Scan for the cell matching the given text and deliver its (x, y) coordinate at center. 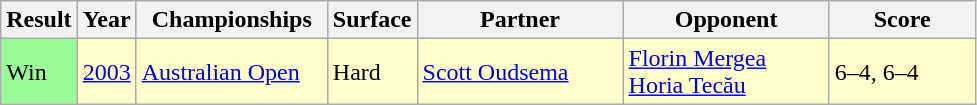
Year (106, 20)
Australian Open (232, 72)
Score (902, 20)
Florin Mergea Horia Tecău (726, 72)
Opponent (726, 20)
Surface (372, 20)
Win (39, 72)
6–4, 6–4 (902, 72)
Scott Oudsema (520, 72)
Hard (372, 72)
2003 (106, 72)
Partner (520, 20)
Result (39, 20)
Championships (232, 20)
